Identify which cell holds the provided text, then report its (X, Y) central coordinate. 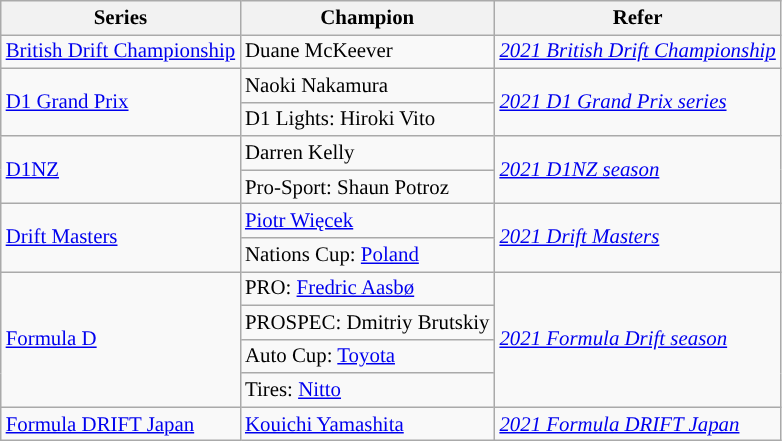
2021 Drift Masters (637, 238)
Tires: Nitto (367, 390)
Refer (637, 18)
D1NZ (120, 170)
Formula D (120, 338)
Nations Cup: Poland (367, 255)
D1 Lights: Hiroki Vito (367, 119)
Pro-Sport: Shaun Potroz (367, 187)
2021 D1 Grand Prix series (637, 102)
Auto Cup: Toyota (367, 356)
Champion (367, 18)
2021 Formula Drift season (637, 338)
Piotr Więcek (367, 221)
2021 D1NZ season (637, 170)
Drift Masters (120, 238)
D1 Grand Prix (120, 102)
Darren Kelly (367, 153)
PROSPEC: Dmitriy Brutskiy (367, 322)
Series (120, 18)
Naoki Nakamura (367, 85)
British Drift Championship (120, 51)
2021 Formula DRIFT Japan (637, 424)
PRO: Fredric Aasbø (367, 288)
2021 British Drift Championship (637, 51)
Kouichi Yamashita (367, 424)
Formula DRIFT Japan (120, 424)
Duane McKeever (367, 51)
